Determine the (X, Y) coordinate at the center of the cell enclosing the given text.  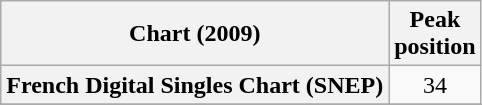
Chart (2009) (195, 34)
French Digital Singles Chart (SNEP) (195, 85)
34 (435, 85)
Peakposition (435, 34)
